Provide the [x, y] coordinate of the cell's center where the given text is located.  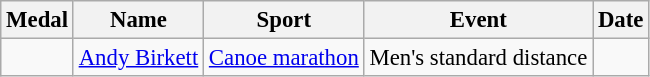
Andy Birkett [138, 58]
Sport [284, 20]
Event [478, 20]
Medal [38, 20]
Canoe marathon [284, 58]
Date [621, 20]
Name [138, 20]
Men's standard distance [478, 58]
